Extract the (X, Y) coordinate from the center of the cell holding the provided text.  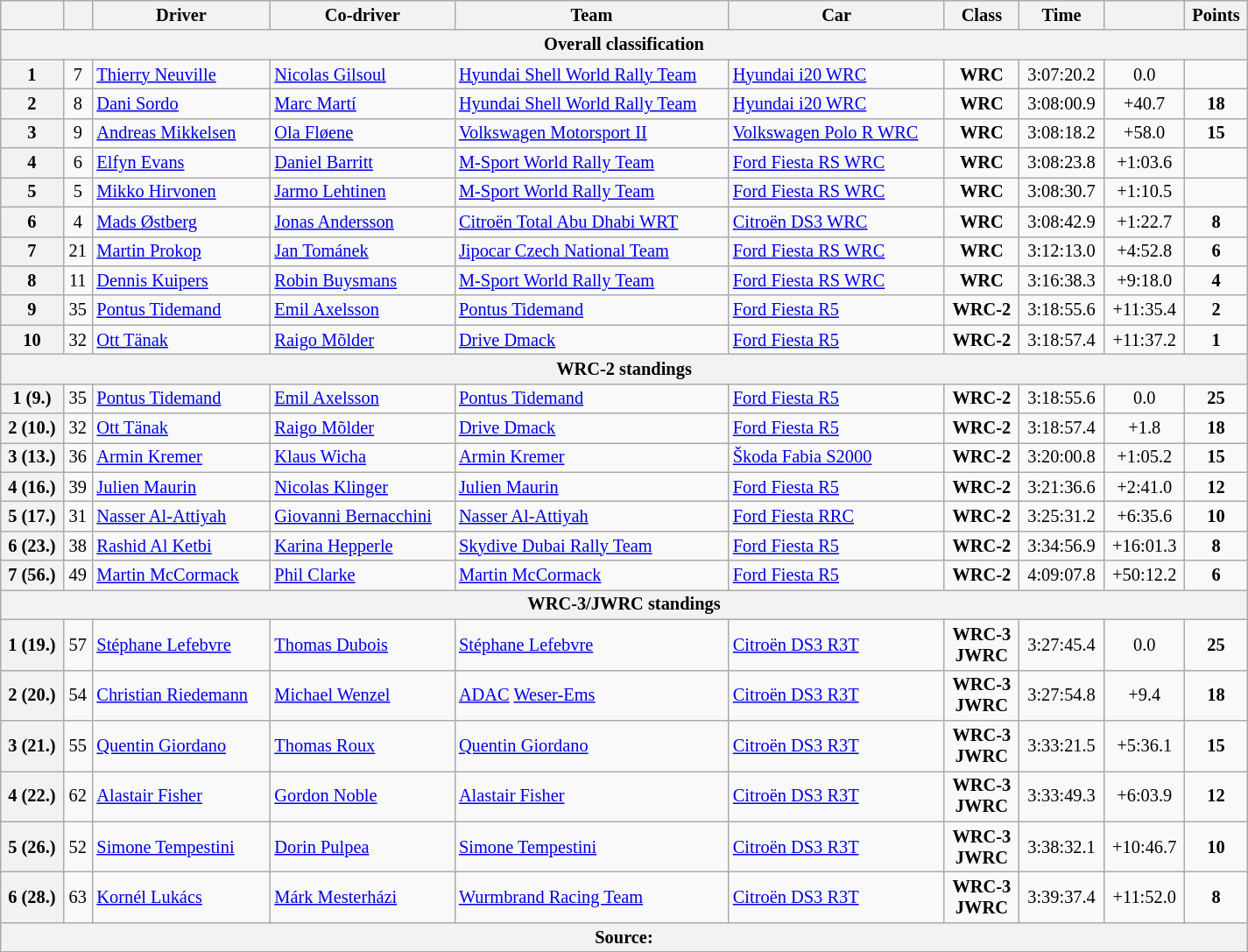
54 (77, 695)
+11:35.4 (1145, 310)
Thomas Dubois (363, 645)
Robin Buysmans (363, 280)
Jan Tománek (363, 251)
+58.0 (1145, 133)
Michael Wenzel (363, 695)
WRC-3/JWRC standings (624, 604)
3:25:31.2 (1061, 516)
3 (21.) (32, 745)
Marc Martí (363, 103)
Time (1061, 15)
63 (77, 897)
Jipocar Czech National Team (592, 251)
Kornél Lukács (180, 897)
Martin Prokop (180, 251)
Citroën Total Abu Dhabi WRT (592, 222)
3:34:56.9 (1061, 546)
+11:37.2 (1145, 340)
+6:35.6 (1145, 516)
21 (77, 251)
Source: (624, 937)
+9:18.0 (1145, 280)
Márk Mesterházi (363, 897)
Daniel Barritt (363, 163)
3:27:45.4 (1061, 645)
38 (77, 546)
5 (26.) (32, 847)
6 (28.) (32, 897)
2 (10.) (32, 428)
Class (981, 15)
7 (56.) (32, 575)
Elfyn Evans (180, 163)
3:27:54.8 (1061, 695)
36 (77, 457)
2 (20.) (32, 695)
Citroën DS3 WRC (836, 222)
Ford Fiesta RRC (836, 516)
Andreas Mikkelsen (180, 133)
+6:03.9 (1145, 796)
11 (77, 280)
Gordon Noble (363, 796)
52 (77, 847)
3:38:32.1 (1061, 847)
Dennis Kuipers (180, 280)
3:08:00.9 (1061, 103)
3:07:20.2 (1061, 74)
Co-driver (363, 15)
Christian Riedemann (180, 695)
Volkswagen Motorsport II (592, 133)
3:33:49.3 (1061, 796)
Ola Fløene (363, 133)
+1:10.5 (1145, 192)
+1:22.7 (1145, 222)
Team (592, 15)
+9.4 (1145, 695)
3:33:21.5 (1061, 745)
+40.7 (1145, 103)
Nicolas Gilsoul (363, 74)
Overall classification (624, 45)
1 (9.) (32, 398)
Mikko Hirvonen (180, 192)
+16:01.3 (1145, 546)
3:20:00.8 (1061, 457)
4 (16.) (32, 487)
+1:03.6 (1145, 163)
Phil Clarke (363, 575)
+50:12.2 (1145, 575)
3:16:38.3 (1061, 280)
+1:05.2 (1145, 457)
Wurmbrand Racing Team (592, 897)
55 (77, 745)
Thomas Roux (363, 745)
4:09:07.8 (1061, 575)
Jarmo Lehtinen (363, 192)
Mads Østberg (180, 222)
Thierry Neuville (180, 74)
+4:52.8 (1145, 251)
57 (77, 645)
Škoda Fabia S2000 (836, 457)
WRC-2 standings (624, 369)
3:08:18.2 (1061, 133)
31 (77, 516)
3:12:13.0 (1061, 251)
Skydive Dubai Rally Team (592, 546)
49 (77, 575)
3:39:37.4 (1061, 897)
Giovanni Bernacchini (363, 516)
ADAC Weser-Ems (592, 695)
+10:46.7 (1145, 847)
+5:36.1 (1145, 745)
6 (23.) (32, 546)
5 (17.) (32, 516)
Klaus Wicha (363, 457)
3:08:42.9 (1061, 222)
62 (77, 796)
Dani Sordo (180, 103)
Car (836, 15)
Jonas Andersson (363, 222)
3:21:36.6 (1061, 487)
3:08:30.7 (1061, 192)
3:08:23.8 (1061, 163)
Volkswagen Polo R WRC (836, 133)
3 (32, 133)
Dorin Pulpea (363, 847)
1 (19.) (32, 645)
Rashid Al Ketbi (180, 546)
+11:52.0 (1145, 897)
4 (22.) (32, 796)
+1.8 (1145, 428)
Nicolas Klinger (363, 487)
Points (1216, 15)
Driver (180, 15)
Karina Hepperle (363, 546)
3 (13.) (32, 457)
39 (77, 487)
+2:41.0 (1145, 487)
